From the cell containing the given text, extract its center point as [x, y] coordinate. 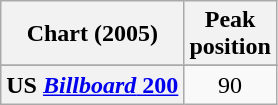
Chart (2005) [92, 34]
90 [230, 85]
Peak position [230, 34]
US Billboard 200 [92, 85]
